Locate the cell with the specified text and output its [X, Y] center coordinate. 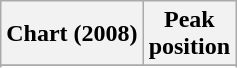
Chart (2008) [72, 34]
Peakposition [189, 34]
